Return [x, y] of the center of cell containing provided text 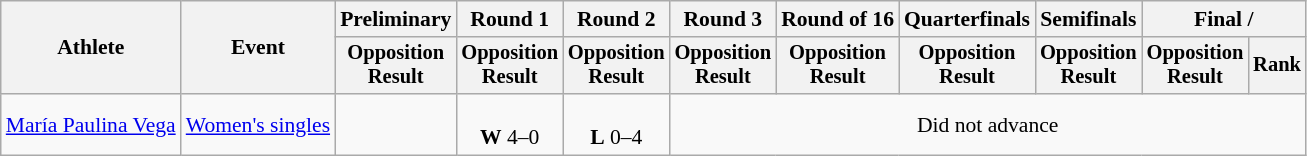
Round 3 [724, 19]
María Paulina Vega [91, 124]
Did not advance [988, 124]
Round of 16 [838, 19]
L 0–4 [616, 124]
W 4–0 [510, 124]
Women's singles [258, 124]
Quarterfinals [967, 19]
Round 2 [616, 19]
Rank [1277, 66]
Athlete [91, 48]
Final / [1224, 19]
Round 1 [510, 19]
Preliminary [396, 19]
Semifinals [1088, 19]
Event [258, 48]
